Detect which cell encompasses the target text, then output its [X, Y] center coordinate. 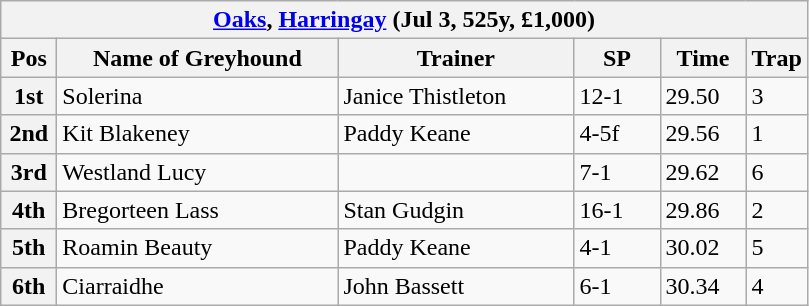
Janice Thistleton [456, 96]
2nd [29, 134]
Trap [776, 58]
1 [776, 134]
29.86 [703, 210]
1st [29, 96]
3rd [29, 172]
4-5f [617, 134]
4-1 [617, 248]
29.62 [703, 172]
4 [776, 286]
SP [617, 58]
29.56 [703, 134]
6 [776, 172]
Roamin Beauty [198, 248]
Kit Blakeney [198, 134]
Ciarraidhe [198, 286]
Westland Lucy [198, 172]
Bregorteen Lass [198, 210]
Stan Gudgin [456, 210]
6-1 [617, 286]
12-1 [617, 96]
Trainer [456, 58]
Name of Greyhound [198, 58]
30.34 [703, 286]
16-1 [617, 210]
29.50 [703, 96]
Pos [29, 58]
7-1 [617, 172]
John Bassett [456, 286]
Solerina [198, 96]
Oaks, Harringay (Jul 3, 525y, £1,000) [404, 20]
Time [703, 58]
5th [29, 248]
4th [29, 210]
3 [776, 96]
2 [776, 210]
30.02 [703, 248]
5 [776, 248]
6th [29, 286]
